Return [x, y] of the center of cell containing provided text 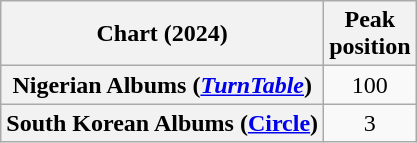
South Korean Albums (Circle) [162, 123]
Peakposition [370, 34]
Chart (2024) [162, 34]
Nigerian Albums (TurnTable) [162, 85]
100 [370, 85]
3 [370, 123]
